For the text-containing cell, return its midpoint in (x, y) coordinate format. 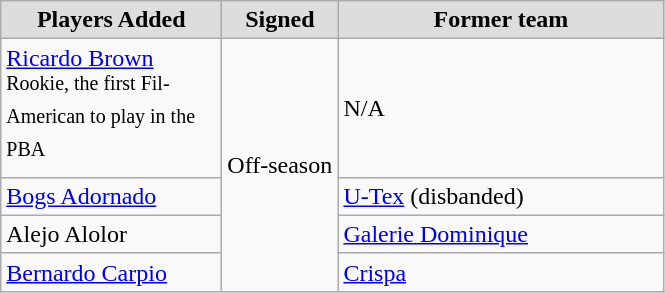
Ricardo Brown Rookie, the first Fil-American to play in the PBA (112, 108)
Alejo Alolor (112, 234)
U-Tex (disbanded) (501, 196)
Former team (501, 20)
Bernardo Carpio (112, 272)
Off-season (280, 166)
Bogs Adornado (112, 196)
Crispa (501, 272)
Signed (280, 20)
Players Added (112, 20)
Galerie Dominique (501, 234)
N/A (501, 108)
